Return [X, Y] of the center of cell containing provided text 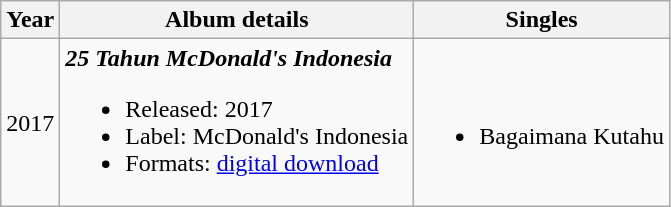
2017 [30, 122]
25 Tahun McDonald's IndonesiaReleased: 2017Label: McDonald's IndonesiaFormats: digital download [237, 122]
Bagaimana Kutahu [542, 122]
Singles [542, 20]
Year [30, 20]
Album details [237, 20]
